Locate the cell with the specified text and output its (X, Y) center coordinate. 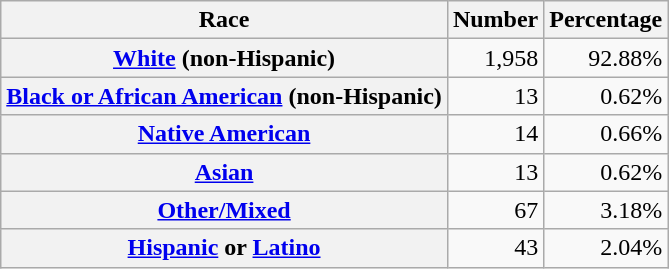
Race (224, 20)
Black or African American (non-Hispanic) (224, 96)
2.04% (606, 248)
Percentage (606, 20)
14 (495, 134)
0.66% (606, 134)
Other/Mixed (224, 210)
White (non-Hispanic) (224, 58)
1,958 (495, 58)
Hispanic or Latino (224, 248)
67 (495, 210)
3.18% (606, 210)
Asian (224, 172)
Native American (224, 134)
Number (495, 20)
92.88% (606, 58)
43 (495, 248)
